Return the (x, y) coordinate for the center point of the cell that contains the specified text.  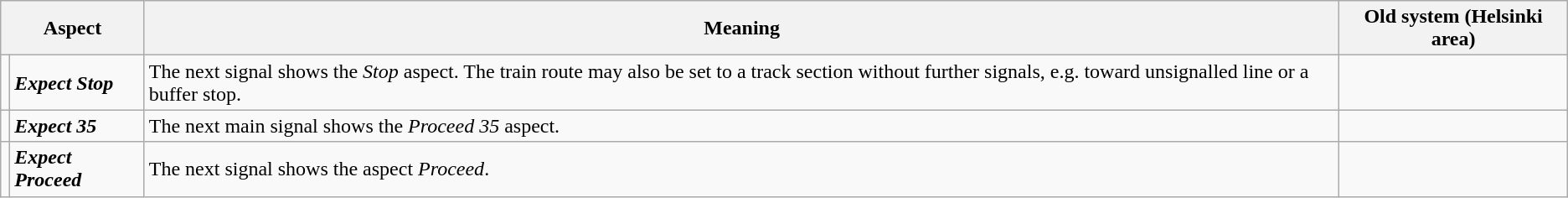
Expect Proceed (77, 169)
The next main signal shows the Proceed 35 aspect. (742, 126)
Aspect (73, 29)
Expect 35 (77, 126)
Expect Stop (77, 82)
Meaning (742, 29)
Old system (Helsinki area) (1453, 29)
The next signal shows the aspect Proceed. (742, 169)
